Extract the [x, y] coordinate from the center of the cell holding the provided text.  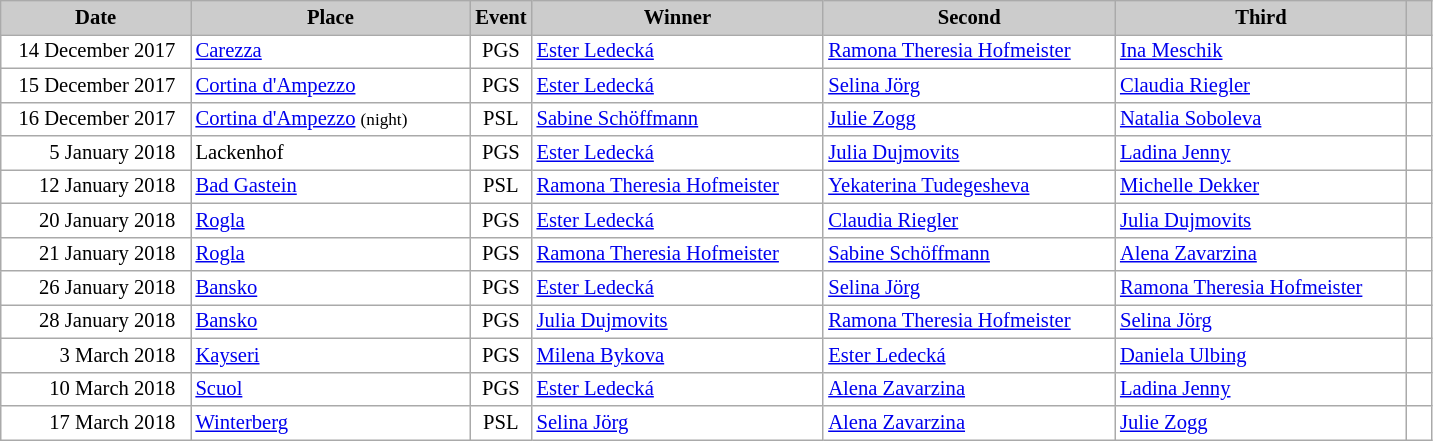
Milena Bykova [678, 355]
21 January 2018 [96, 254]
Event [500, 17]
3 March 2018 [96, 355]
Yekaterina Tudegesheva [969, 186]
17 March 2018 [96, 423]
Kayseri [330, 355]
Lackenhof [330, 153]
Scuol [330, 389]
28 January 2018 [96, 321]
Daniela Ulbing [1261, 355]
Winterberg [330, 423]
Natalia Soboleva [1261, 119]
Carezza [330, 51]
20 January 2018 [96, 220]
12 January 2018 [96, 186]
5 January 2018 [96, 153]
14 December 2017 [96, 51]
Date [96, 17]
Cortina d'Ampezzo (night) [330, 119]
Michelle Dekker [1261, 186]
Third [1261, 17]
Second [969, 17]
16 December 2017 [96, 119]
Winner [678, 17]
Cortina d'Ampezzo [330, 85]
Bad Gastein [330, 186]
Ina Meschik [1261, 51]
10 March 2018 [96, 389]
26 January 2018 [96, 287]
Place [330, 17]
15 December 2017 [96, 85]
